Output the (x, y) coordinate of the center of the cell containing the given text.  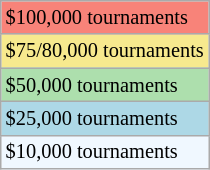
$25,000 tournaments (105, 118)
$50,000 tournaments (105, 85)
$75/80,000 tournaments (105, 51)
$10,000 tournaments (105, 152)
$100,000 tournaments (105, 17)
